Determine the [X, Y] coordinate at the center of the cell enclosing the given text.  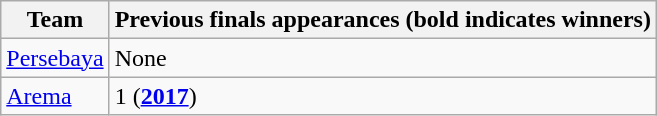
Persebaya [55, 58]
Team [55, 20]
Previous finals appearances (bold indicates winners) [382, 20]
Arema [55, 96]
1 (2017) [382, 96]
None [382, 58]
